Scan for the cell matching the given text and deliver its [x, y] coordinate at center. 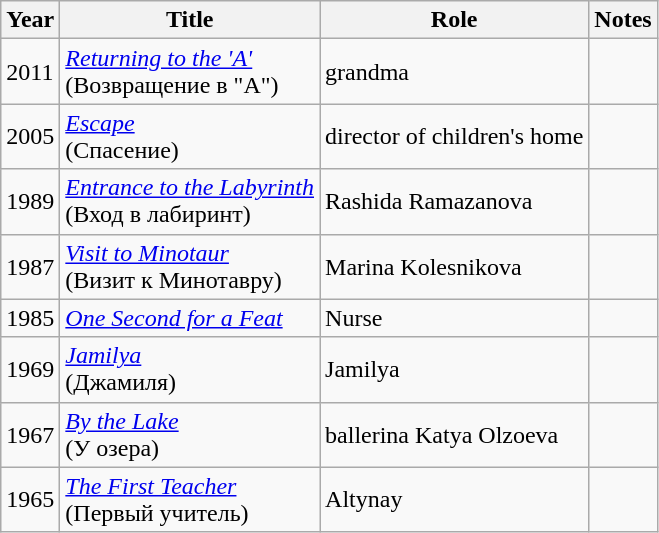
2005 [30, 136]
Rashida Ramazanova [454, 202]
Notes [623, 20]
Entrance to the Labyrinth(Вход в лабиринт) [190, 202]
Escape(Спасение) [190, 136]
director of children's home [454, 136]
The First Teacher(Первый учитель) [190, 500]
2011 [30, 72]
Year [30, 20]
One Second for a Feat [190, 318]
Jamilya(Джамиля) [190, 370]
1965 [30, 500]
Jamilya [454, 370]
Returning to the 'A'(Возвращение в "А") [190, 72]
ballerina Katya Olzoeva [454, 434]
Marina Kolesnikova [454, 266]
1985 [30, 318]
Visit to Minotaur(Визит к Минотавру) [190, 266]
By the Lake(У озера) [190, 434]
grandma [454, 72]
Role [454, 20]
Altynay [454, 500]
1967 [30, 434]
Title [190, 20]
1969 [30, 370]
1989 [30, 202]
1987 [30, 266]
Nurse [454, 318]
